Detect which cell encompasses the target text, then output its (x, y) center coordinate. 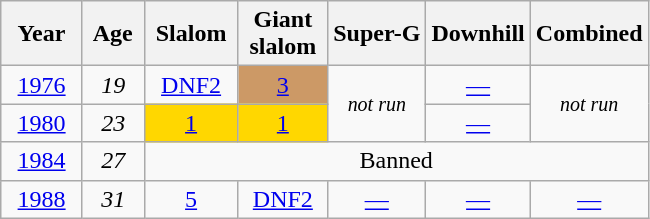
Combined (589, 34)
23 (113, 123)
Super-G (377, 34)
Banned (396, 161)
1988 (42, 199)
31 (113, 199)
1984 (42, 161)
27 (113, 161)
5 (191, 199)
19 (113, 85)
Age (113, 34)
Slalom (191, 34)
3 (283, 85)
Giant slalom (283, 34)
Year (42, 34)
Downhill (478, 34)
1976 (42, 85)
1980 (42, 123)
